Output the (X, Y) coordinate of the center of the cell containing the given text.  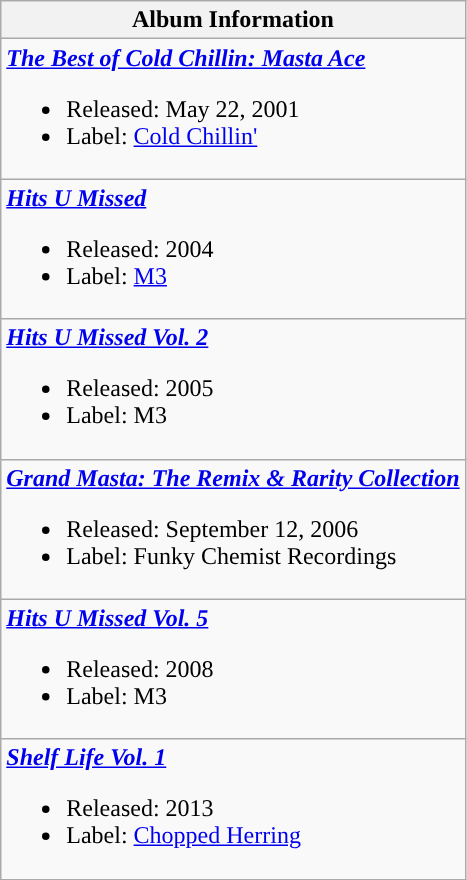
Shelf Life Vol. 1Released: 2013Label: Chopped Herring (233, 809)
Hits U Missed Vol. 2Released: 2005Label: M3 (233, 389)
Hits U Missed Vol. 5Released: 2008Label: M3 (233, 669)
The Best of Cold Chillin: Masta AceReleased: May 22, 2001Label: Cold Chillin' (233, 109)
Album Information (233, 20)
Grand Masta: The Remix & Rarity CollectionReleased: September 12, 2006Label: Funky Chemist Recordings (233, 529)
Hits U MissedReleased: 2004Label: M3 (233, 249)
